Return the [X, Y] coordinate for the center point of the cell that contains the specified text.  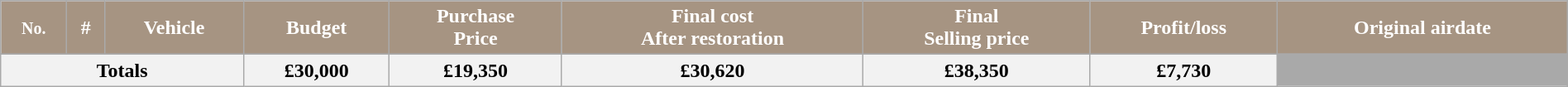
FinalSelling price [977, 28]
No. [34, 28]
Budget [317, 28]
£38,350 [977, 70]
£30,620 [713, 70]
Profit/loss [1184, 28]
£30,000 [317, 70]
Vehicle [174, 28]
PurchasePrice [476, 28]
£19,350 [476, 70]
Totals [122, 70]
Original airdate [1422, 28]
Final costAfter restoration [713, 28]
£7,730 [1184, 70]
# [86, 28]
